Return the [x, y] coordinate for the center point of the cell that contains the specified text.  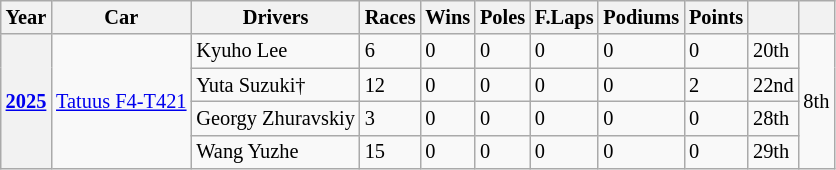
Kyuho Lee [275, 51]
Drivers [275, 17]
Races [390, 17]
3 [390, 118]
F.Laps [564, 17]
29th [773, 152]
Georgy Zhuravskiy [275, 118]
2025 [26, 102]
2 [716, 85]
28th [773, 118]
12 [390, 85]
Wang Yuzhe [275, 152]
Wins [448, 17]
Car [121, 17]
Tatuus F4-T421 [121, 102]
15 [390, 152]
8th [817, 102]
6 [390, 51]
22nd [773, 85]
Poles [502, 17]
Year [26, 17]
20th [773, 51]
Podiums [641, 17]
Yuta Suzuki† [275, 85]
Points [716, 17]
